Extract the [x, y] coordinate from the center of the cell holding the provided text.  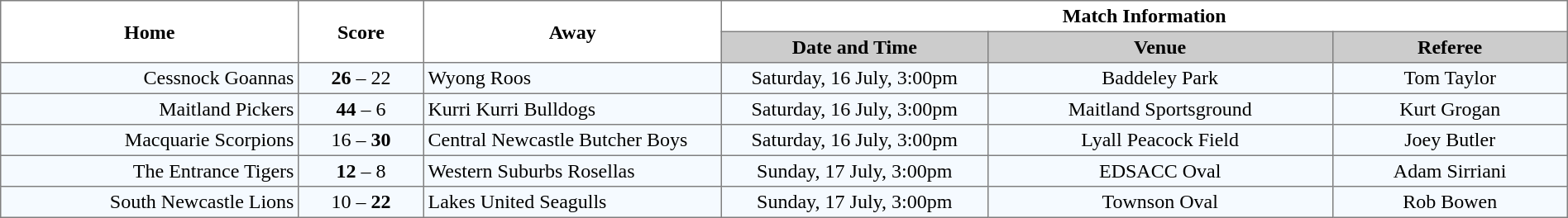
Baddeley Park [1159, 78]
South Newcastle Lions [150, 202]
10 – 22 [361, 202]
Lyall Peacock Field [1159, 140]
Maitland Pickers [150, 109]
Kurt Grogan [1450, 109]
Central Newcastle Butcher Boys [572, 140]
44 – 6 [361, 109]
Home [150, 31]
Tom Taylor [1450, 78]
The Entrance Tigers [150, 171]
Macquarie Scorpions [150, 140]
Cessnock Goannas [150, 78]
Away [572, 31]
26 – 22 [361, 78]
Adam Sirriani [1450, 171]
Joey Butler [1450, 140]
Date and Time [854, 47]
Maitland Sportsground [1159, 109]
Western Suburbs Rosellas [572, 171]
Match Information [1145, 17]
16 – 30 [361, 140]
Score [361, 31]
EDSACC Oval [1159, 171]
Townson Oval [1159, 202]
Lakes United Seagulls [572, 202]
12 – 8 [361, 171]
Rob Bowen [1450, 202]
Referee [1450, 47]
Venue [1159, 47]
Wyong Roos [572, 78]
Kurri Kurri Bulldogs [572, 109]
